Determine the (x, y) coordinate at the center of the cell enclosing the given text.  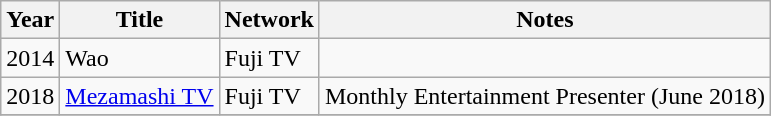
Monthly Entertainment Presenter (June 2018) (544, 96)
Year (30, 20)
Wao (140, 58)
2018 (30, 96)
2014 (30, 58)
Mezamashi TV (140, 96)
Network (269, 20)
Notes (544, 20)
Title (140, 20)
